Return (x, y) of the center of cell containing provided text 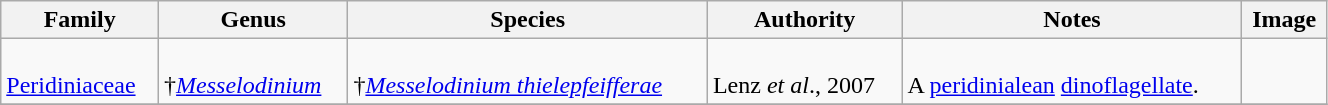
A peridinialean dinoflagellate. (1072, 72)
Species (528, 20)
Lenz et al., 2007 (804, 72)
Peridiniaceae (80, 72)
†Messelodinium thielepfeifferae (528, 72)
Notes (1072, 20)
†Messelodinium (254, 72)
Family (80, 20)
Image (1284, 20)
Authority (804, 20)
Genus (254, 20)
